Extract the (X, Y) coordinate from the center of the cell holding the provided text.  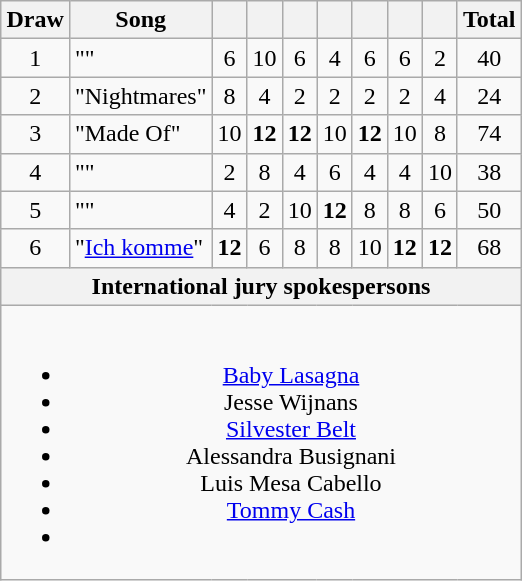
1 (35, 58)
5 (35, 210)
Total (489, 20)
"Nightmares" (140, 96)
Draw (35, 20)
40 (489, 58)
"Ich komme" (140, 248)
3 (35, 134)
68 (489, 248)
Song (140, 20)
"Made Of" (140, 134)
38 (489, 172)
International jury spokespersons (261, 286)
74 (489, 134)
50 (489, 210)
24 (489, 96)
Baby Lasagna Jesse Wijnans Silvester Belt Alessandra Busignani Luis Mesa Cabello Tommy Cash (261, 442)
